Return the (x, y) coordinate for the center point of the cell that contains the specified text.  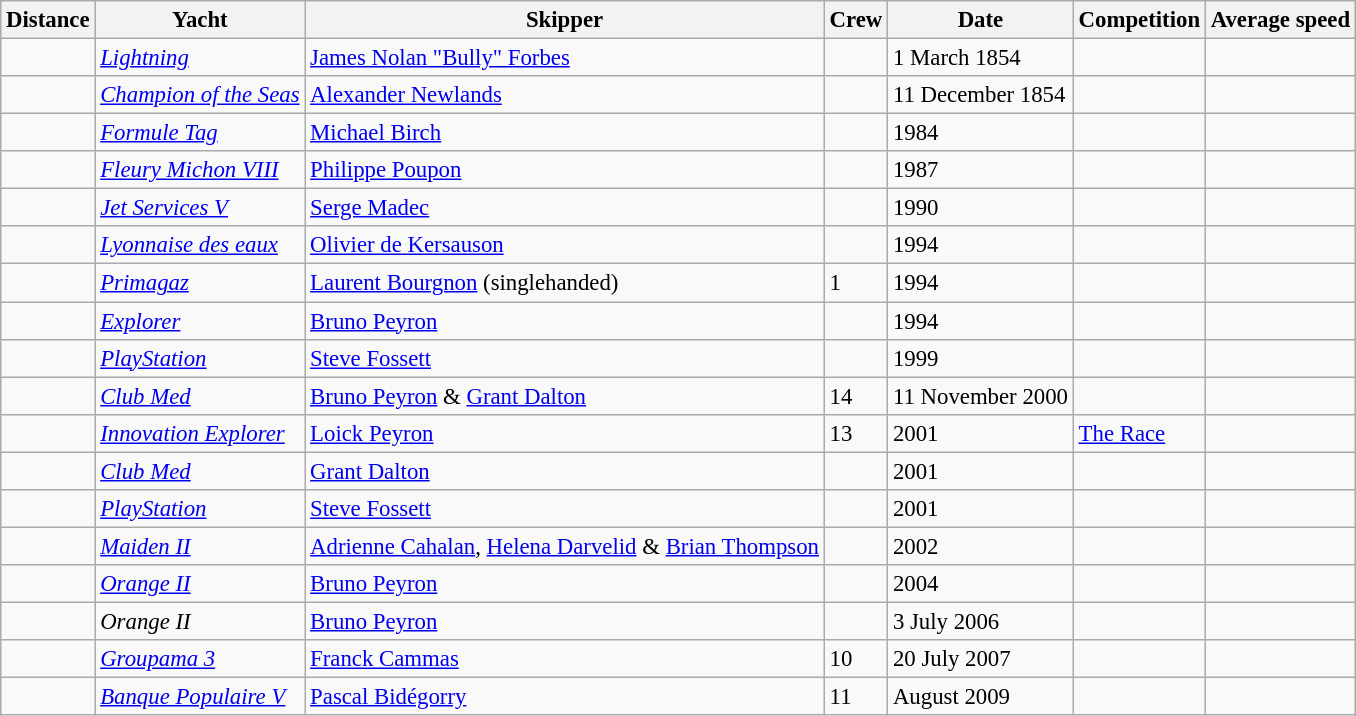
Champion of the Seas (200, 95)
11 (856, 697)
Fleury Michon VIII (200, 170)
Lightning (200, 58)
11 December 1854 (981, 95)
Innovation Explorer (200, 433)
1990 (981, 208)
Franck Cammas (564, 659)
14 (856, 396)
2004 (981, 584)
Bruno Peyron & Grant Dalton (564, 396)
Maiden II (200, 546)
Michael Birch (564, 133)
Jet Services V (200, 208)
3 July 2006 (981, 621)
11 November 2000 (981, 396)
Grant Dalton (564, 471)
Pascal Bidégorry (564, 697)
Adrienne Cahalan, Helena Darvelid & Brian Thompson (564, 546)
Date (981, 20)
Groupama 3 (200, 659)
Yacht (200, 20)
20 July 2007 (981, 659)
13 (856, 433)
James Nolan "Bully" Forbes (564, 58)
Loick Peyron (564, 433)
Banque Populaire V (200, 697)
Distance (48, 20)
Olivier de Kersauson (564, 245)
1 (856, 283)
Philippe Poupon (564, 170)
Formule Tag (200, 133)
Average speed (1280, 20)
1984 (981, 133)
August 2009 (981, 697)
Skipper (564, 20)
Crew (856, 20)
The Race (1139, 433)
Primagaz (200, 283)
Laurent Bourgnon (singlehanded) (564, 283)
Competition (1139, 20)
Serge Madec (564, 208)
1999 (981, 358)
1987 (981, 170)
Lyonnaise des eaux (200, 245)
Explorer (200, 321)
1 March 1854 (981, 58)
10 (856, 659)
Alexander Newlands (564, 95)
2002 (981, 546)
